Find where the given text appears and provide that cell's center as (x, y) coordinate. 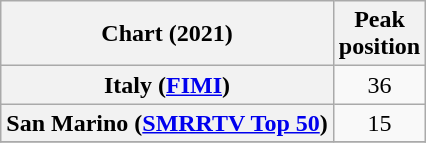
Italy (FIMI) (168, 85)
Peakposition (379, 34)
San Marino (SMRRTV Top 50) (168, 123)
15 (379, 123)
36 (379, 85)
Chart (2021) (168, 34)
